For the text-containing cell, return its midpoint in [X, Y] coordinate format. 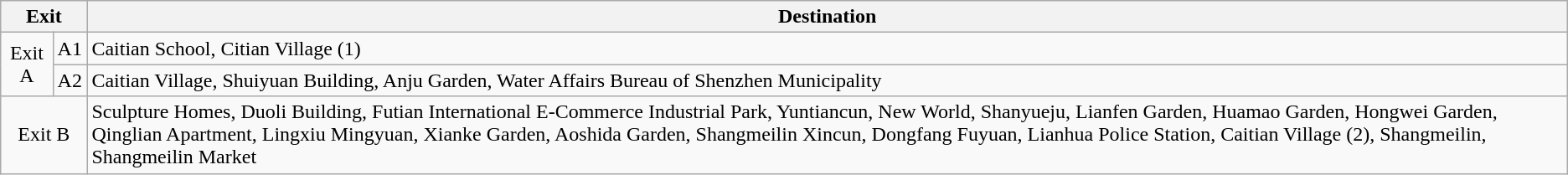
Destination [828, 17]
Exit A [27, 64]
Exit B [44, 135]
Caitian Village, Shuiyuan Building, Anju Garden, Water Affairs Bureau of Shenzhen Municipality [828, 80]
Caitian School, Citian Village (1) [828, 49]
A1 [70, 49]
Exit [44, 17]
A2 [70, 80]
